Identify which cell holds the provided text, then report its (X, Y) central coordinate. 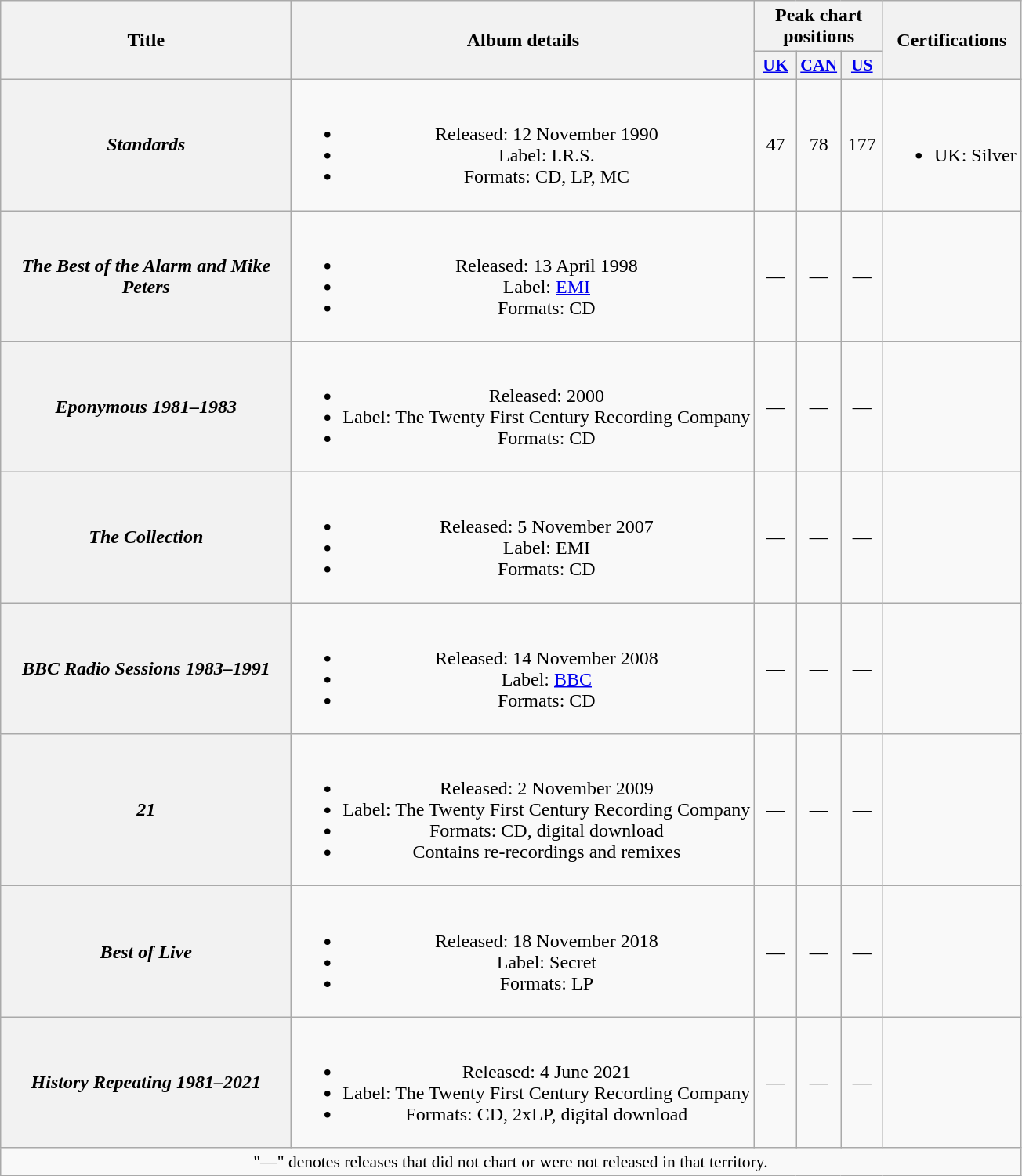
Released: 12 November 1990Label: I.R.S.Formats: CD, LP, MC (524, 144)
UK (776, 66)
Best of Live (146, 951)
Released: 18 November 2018Label: SecretFormats: LP (524, 951)
Released: 4 June 2021Label: The Twenty First Century Recording CompanyFormats: CD, 2xLP, digital download (524, 1083)
Certifications (951, 41)
Released: 5 November 2007Label: EMIFormats: CD (524, 537)
Title (146, 41)
The Best of the Alarm and Mike Peters (146, 276)
History Repeating 1981–2021 (146, 1083)
Released: 2 November 2009Label: The Twenty First Century Recording CompanyFormats: CD, digital downloadContains re-recordings and remixes (524, 810)
78 (818, 144)
Standards (146, 144)
"—" denotes releases that did not chart or were not released in that territory. (511, 1162)
47 (776, 144)
Released: 14 November 2008Label: BBCFormats: CD (524, 669)
UK: Silver (951, 144)
Released: 13 April 1998Label: EMIFormats: CD (524, 276)
US (862, 66)
177 (862, 144)
Eponymous 1981–1983 (146, 407)
CAN (818, 66)
Album details (524, 41)
BBC Radio Sessions 1983–1991 (146, 669)
Peak chart positions (819, 27)
21 (146, 810)
Released: 2000Label: The Twenty First Century Recording CompanyFormats: CD (524, 407)
The Collection (146, 537)
